Find where the given text appears and provide that cell's center as (X, Y) coordinate. 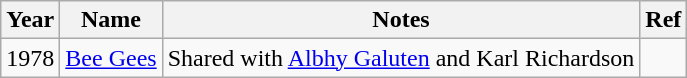
Shared with Albhy Galuten and Karl Richardson (401, 58)
Name (111, 20)
Ref (664, 20)
Bee Gees (111, 58)
Year (30, 20)
Notes (401, 20)
1978 (30, 58)
